Detect which cell encompasses the target text, then output its (x, y) center coordinate. 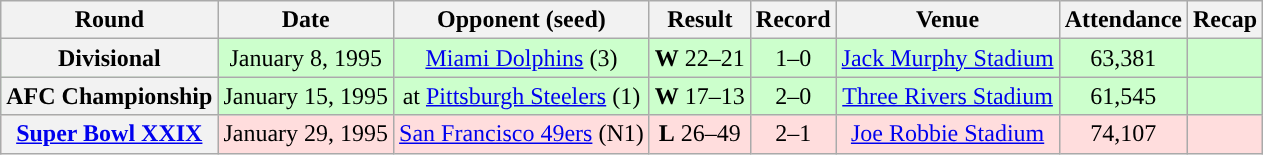
Jack Murphy Stadium (948, 58)
63,381 (1123, 58)
Divisional (110, 58)
Opponent (seed) (522, 20)
Record (793, 20)
L 26–49 (700, 134)
74,107 (1123, 134)
Three Rivers Stadium (948, 96)
AFC Championship (110, 96)
Result (700, 20)
Joe Robbie Stadium (948, 134)
Recap (1224, 20)
Miami Dolphins (3) (522, 58)
Attendance (1123, 20)
San Francisco 49ers (N1) (522, 134)
Date (306, 20)
2–0 (793, 96)
Round (110, 20)
January 15, 1995 (306, 96)
2–1 (793, 134)
1–0 (793, 58)
January 29, 1995 (306, 134)
W 22–21 (700, 58)
at Pittsburgh Steelers (1) (522, 96)
January 8, 1995 (306, 58)
61,545 (1123, 96)
Venue (948, 20)
W 17–13 (700, 96)
Super Bowl XXIX (110, 134)
